Extract the [X, Y] coordinate from the center of the cell holding the provided text.  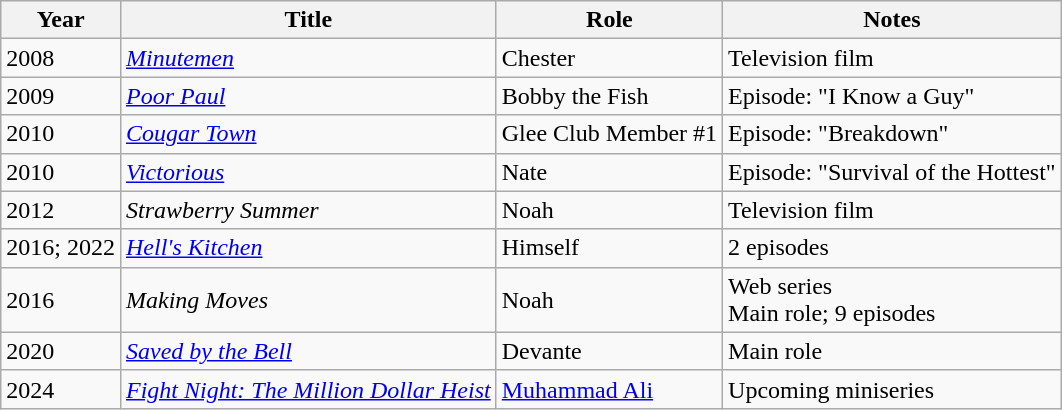
Upcoming miniseries [892, 389]
Main role [892, 351]
Chester [609, 58]
Role [609, 20]
Episode: "Breakdown" [892, 134]
2024 [61, 389]
Hell's Kitchen [308, 248]
2008 [61, 58]
Episode: "I Know a Guy" [892, 96]
2020 [61, 351]
Making Moves [308, 300]
Glee Club Member #1 [609, 134]
Cougar Town [308, 134]
Year [61, 20]
Devante [609, 351]
2009 [61, 96]
Minutemen [308, 58]
2016; 2022 [61, 248]
Muhammad Ali [609, 389]
Bobby the Fish [609, 96]
Himself [609, 248]
2016 [61, 300]
Saved by the Bell [308, 351]
Web seriesMain role; 9 episodes [892, 300]
Episode: "Survival of the Hottest" [892, 172]
Poor Paul [308, 96]
Nate [609, 172]
2012 [61, 210]
Notes [892, 20]
Fight Night: The Million Dollar Heist [308, 389]
Victorious [308, 172]
Strawberry Summer [308, 210]
Title [308, 20]
2 episodes [892, 248]
